Pinpoint the cell where the given text exists, returning its (x, y) midpoint coordinate. 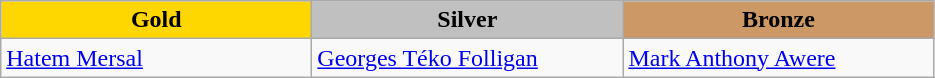
Silver (468, 20)
Mark Anthony Awere (778, 58)
Bronze (778, 20)
Gold (156, 20)
Hatem Mersal (156, 58)
Georges Téko Folligan (468, 58)
